Identify which cell holds the provided text, then report its [X, Y] central coordinate. 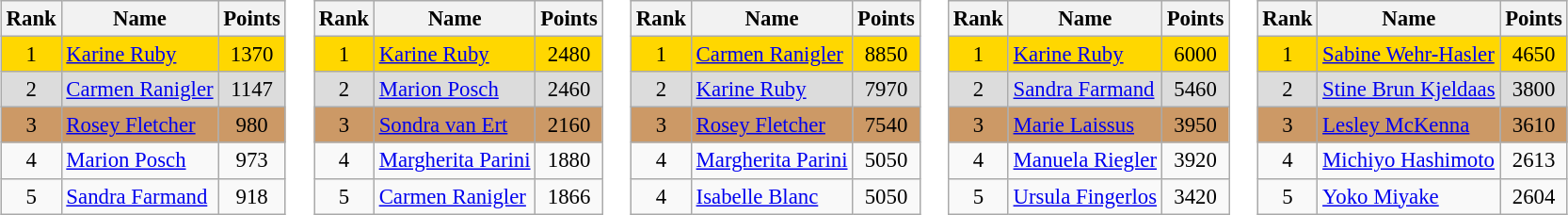
Lesley McKenna [1409, 125]
980 [252, 125]
2160 [568, 125]
1866 [568, 196]
Ursula Fingerlos [1084, 196]
1880 [568, 160]
Stine Brun Kjeldaas [1409, 90]
2613 [1534, 160]
3610 [1534, 125]
Manuela Riegler [1084, 160]
8850 [887, 55]
1370 [252, 55]
6000 [1195, 55]
2480 [568, 55]
7970 [887, 90]
Sondra van Ert [455, 125]
Yoko Miyake [1409, 196]
4650 [1534, 55]
3800 [1534, 90]
Marie Laissus [1084, 125]
Sabine Wehr-Hasler [1409, 55]
973 [252, 160]
1147 [252, 90]
3920 [1195, 160]
2460 [568, 90]
Michiyo Hashimoto [1409, 160]
7540 [887, 125]
2604 [1534, 196]
3950 [1195, 125]
Isabelle Blanc [772, 196]
5460 [1195, 90]
3420 [1195, 196]
918 [252, 196]
